Pinpoint the cell where the given text exists, returning its (X, Y) midpoint coordinate. 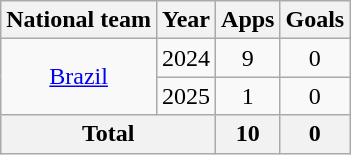
10 (248, 134)
Total (108, 134)
2025 (186, 96)
2024 (186, 58)
Goals (315, 20)
1 (248, 96)
Year (186, 20)
9 (248, 58)
Brazil (79, 77)
National team (79, 20)
Apps (248, 20)
